Determine the [x, y] coordinate at the center of the cell enclosing the given text.  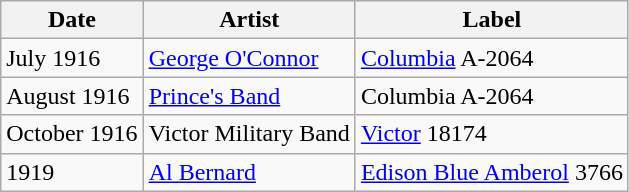
July 1916 [72, 58]
August 1916 [72, 96]
Date [72, 20]
Al Bernard [249, 172]
George O'Connor [249, 58]
Edison Blue Amberol 3766 [492, 172]
Victor 18174 [492, 134]
1919 [72, 172]
Label [492, 20]
Artist [249, 20]
Prince's Band [249, 96]
Victor Military Band [249, 134]
October 1916 [72, 134]
